Detect which cell encompasses the target text, then output its [x, y] center coordinate. 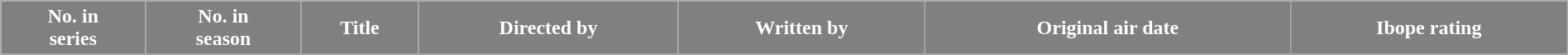
No. inseries [73, 28]
Title [360, 28]
Directed by [548, 28]
No. inseason [223, 28]
Original air date [1107, 28]
Written by [801, 28]
Ibope rating [1429, 28]
